Find where the given text appears and provide that cell's center as (x, y) coordinate. 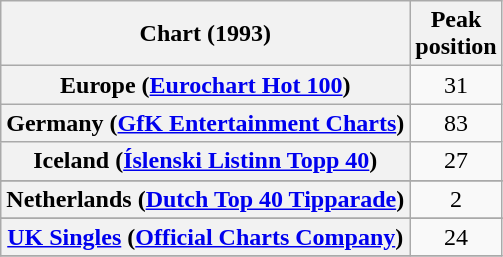
UK Singles (Official Charts Company) (206, 237)
Peakposition (456, 34)
Germany (GfK Entertainment Charts) (206, 123)
83 (456, 123)
Iceland (Íslenski Listinn Topp 40) (206, 161)
Netherlands (Dutch Top 40 Tipparade) (206, 199)
24 (456, 237)
31 (456, 85)
2 (456, 199)
Europe (Eurochart Hot 100) (206, 85)
Chart (1993) (206, 34)
27 (456, 161)
